Locate the cell with the specified text and output its [X, Y] center coordinate. 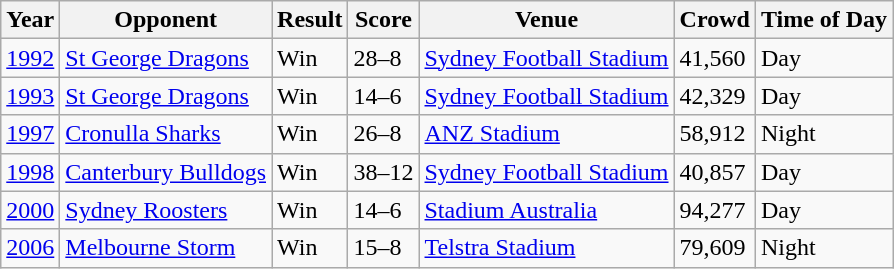
41,560 [714, 58]
Score [384, 20]
ANZ Stadium [546, 134]
2006 [30, 248]
79,609 [714, 248]
Opponent [166, 20]
Venue [546, 20]
42,329 [714, 96]
Telstra Stadium [546, 248]
15–8 [384, 248]
Melbourne Storm [166, 248]
Time of Day [824, 20]
94,277 [714, 210]
1998 [30, 172]
1997 [30, 134]
1992 [30, 58]
26–8 [384, 134]
Year [30, 20]
Result [310, 20]
Canterbury Bulldogs [166, 172]
28–8 [384, 58]
Cronulla Sharks [166, 134]
Crowd [714, 20]
38–12 [384, 172]
Stadium Australia [546, 210]
2000 [30, 210]
40,857 [714, 172]
Sydney Roosters [166, 210]
58,912 [714, 134]
1993 [30, 96]
